Provide the (X, Y) coordinate of the cell's center where the given text is located.  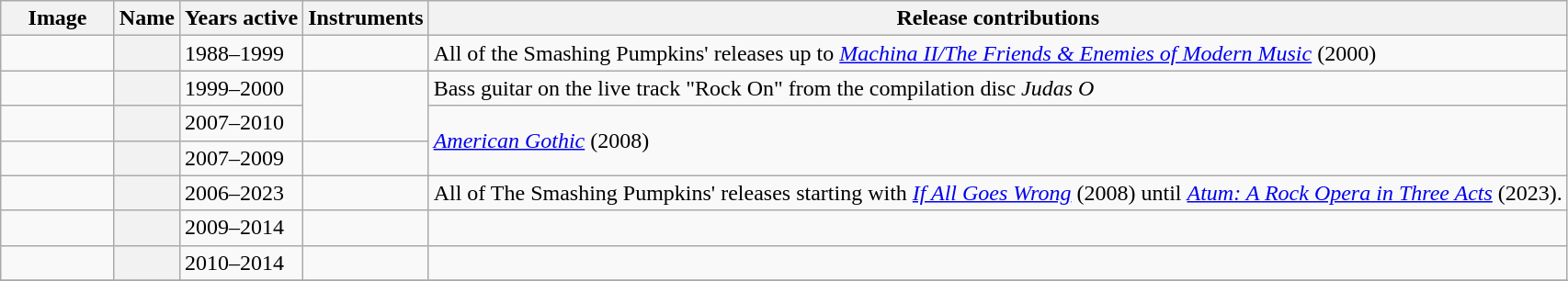
All of The Smashing Pumpkins' releases starting with If All Goes Wrong (2008) until Atum: A Rock Opera in Three Acts (2023). (998, 193)
2009–2014 (241, 228)
American Gothic (2008) (998, 140)
1988–1999 (241, 53)
Name (147, 18)
Bass guitar on the live track "Rock On" from the compilation disc Judas O (998, 88)
Image (58, 18)
2006–2023 (241, 193)
2007–2009 (241, 158)
2010–2014 (241, 263)
Years active (241, 18)
2007–2010 (241, 123)
1999–2000 (241, 88)
Instruments (366, 18)
Release contributions (998, 18)
All of the Smashing Pumpkins' releases up to Machina II/The Friends & Enemies of Modern Music (2000) (998, 53)
